Return [X, Y] of the center of cell containing provided text 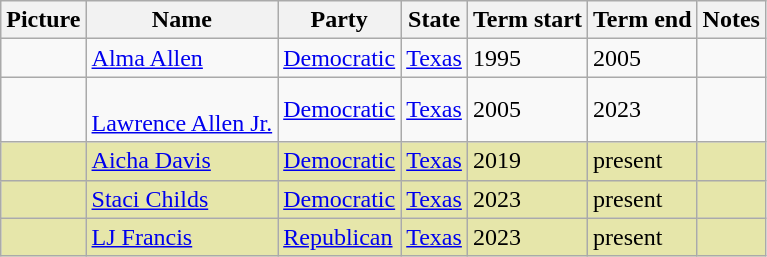
Picture [44, 20]
Lawrence Allen Jr. [182, 110]
2019 [527, 161]
State [434, 20]
Term end [643, 20]
Term start [527, 20]
Republican [340, 237]
Aicha Davis [182, 161]
LJ Francis [182, 237]
Alma Allen [182, 58]
Name [182, 20]
Notes [731, 20]
Staci Childs [182, 199]
1995 [527, 58]
Party [340, 20]
